From the cell containing the given text, extract its center point as (x, y) coordinate. 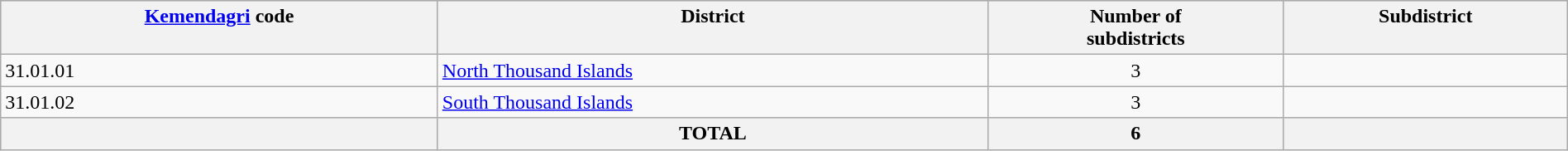
South Thousand Islands (713, 102)
6 (1135, 134)
Number ofsubdistricts (1135, 28)
Subdistrict (1426, 28)
31.01.01 (220, 71)
District (713, 28)
Kemendagri code (220, 28)
North Thousand Islands (713, 71)
31.01.02 (220, 102)
TOTAL (713, 134)
